Output the [X, Y] coordinate of the center of the cell containing the given text.  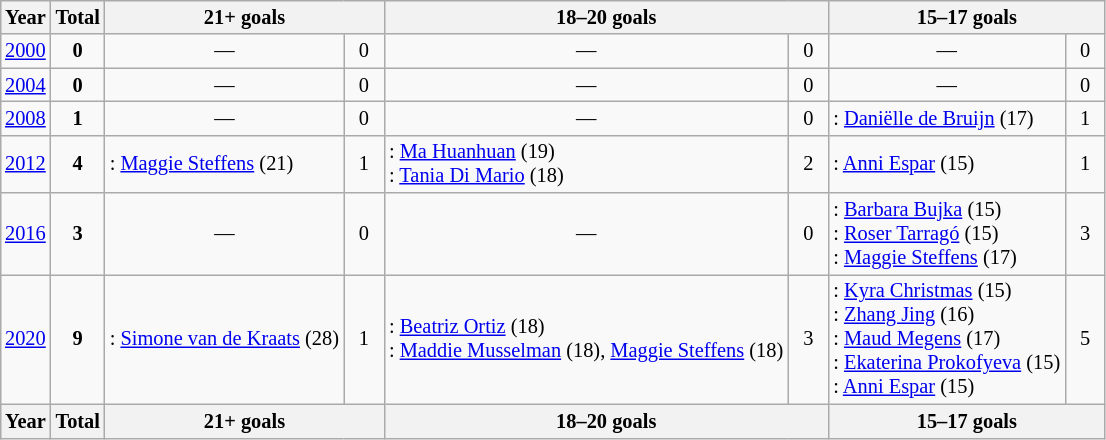
: Maggie Steffens (21) [224, 164]
2012 [25, 164]
2016 [25, 234]
: Daniëlle de Bruijn (17) [946, 118]
4 [78, 164]
2 [808, 164]
: Simone van de Kraats (28) [224, 339]
9 [78, 339]
: Anni Espar (15) [946, 164]
: Beatriz Ortiz (18): Maddie Musselman (18), Maggie Steffens (18) [586, 339]
2020 [25, 339]
2008 [25, 118]
2004 [25, 85]
2000 [25, 51]
5 [1085, 339]
: Ma Huanhuan (19): Tania Di Mario (18) [586, 164]
: Barbara Bujka (15): Roser Tarragó (15): Maggie Steffens (17) [946, 234]
: Kyra Christmas (15): Zhang Jing (16): Maud Megens (17): Ekaterina Prokofyeva (15): Anni Espar (15) [946, 339]
